Extract the [X, Y] coordinate from the center of the cell holding the provided text.  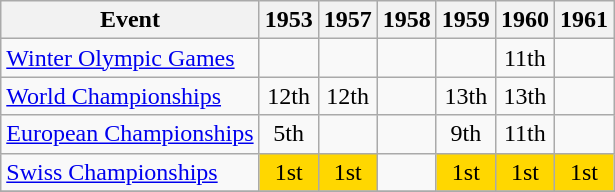
1957 [348, 20]
European Championships [130, 134]
1959 [466, 20]
Event [130, 20]
1953 [288, 20]
1960 [524, 20]
Swiss Championships [130, 172]
1958 [406, 20]
5th [288, 134]
9th [466, 134]
1961 [584, 20]
World Championships [130, 96]
Winter Olympic Games [130, 58]
